Search for the cell housing the specified text and yield its [X, Y] center coordinate. 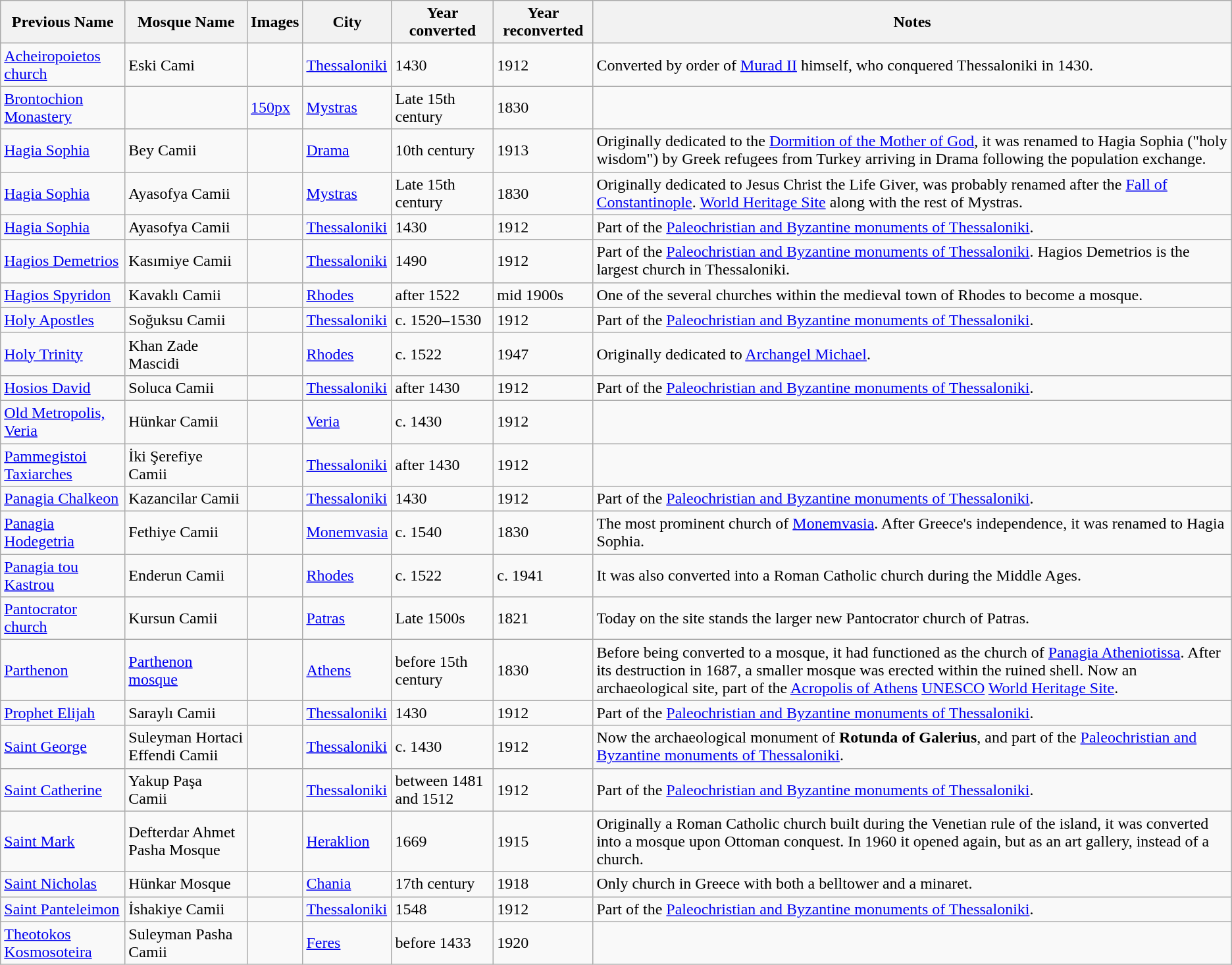
Feres [347, 943]
before 1433 [442, 943]
Drama [347, 150]
Panagia Hodegetria [63, 533]
Bey Camii [186, 150]
Prophet Elijah [63, 713]
c. 1941 [544, 575]
Defterdar Ahmet Pasha Mosque [186, 841]
Images [275, 22]
c. 1520–1530 [442, 320]
Old Metropolis, Veria [63, 421]
Hünkar Camii [186, 421]
Holy Apostles [63, 320]
One of the several churches within the medieval town of Rhodes to become a mosque. [912, 295]
City [347, 22]
before 15th century [442, 670]
Hagios Spyridon [63, 295]
1913 [544, 150]
mid 1900s [544, 295]
between 1481 and 1512 [442, 790]
1548 [442, 909]
Heraklion [347, 841]
Soluca Camii [186, 388]
Yakup Paşa Camii [186, 790]
Pantocrator church [63, 619]
Theotokos Kosmosoteira [63, 943]
İshakiye Camii [186, 909]
It was also converted into a Roman Catholic church during the Middle Ages. [912, 575]
1669 [442, 841]
Saint Nicholas [63, 884]
Acheiropoietos church [63, 65]
1918 [544, 884]
Soğuksu Camii [186, 320]
150px [275, 108]
Mosque Name [186, 22]
Saint Mark [63, 841]
Kasımiye Camii [186, 261]
1490 [442, 261]
Only church in Greece with both a belltower and a minaret. [912, 884]
Part of the Paleochristian and Byzantine monuments of Thessaloniki. Hagios Demetrios is the largest church in Thessaloniki. [912, 261]
1821 [544, 619]
1920 [544, 943]
10th century [442, 150]
İki Şerefiye Camii [186, 465]
Originally dedicated to Archangel Michael. [912, 354]
Brontochion Monastery [63, 108]
Notes [912, 22]
Athens [347, 670]
Parthenon mosque [186, 670]
Eski Cami [186, 65]
Year converted [442, 22]
Holy Trinity [63, 354]
Hagios Demetrios [63, 261]
Late 1500s [442, 619]
1947 [544, 354]
Khan Zade Mascidi [186, 354]
Kavaklı Camii [186, 295]
Panagia tou Kastrou [63, 575]
Chania [347, 884]
after 1522 [442, 295]
The most prominent church of Monemvasia. After Greece's independence, it was renamed to Hagia Sophia. [912, 533]
Kursun Camii [186, 619]
Veria [347, 421]
Today on the site stands the larger new Pantocrator church of Patras. [912, 619]
Previous Name [63, 22]
Year reconverted [544, 22]
Pammegistoi Taxiarches [63, 465]
Monemvasia [347, 533]
Kazancilar Camii [186, 499]
1915 [544, 841]
Parthenon [63, 670]
Hosios David [63, 388]
Patras [347, 619]
Now the archaeological monument of Rotunda of Galerius, and part of the Paleochristian and Byzantine monuments of Thessaloniki. [912, 746]
Enderun Camii [186, 575]
Suleyman Pasha Camii [186, 943]
Saint Catherine [63, 790]
Hünkar Mosque [186, 884]
17th century [442, 884]
Saraylı Camii [186, 713]
Saint George [63, 746]
Fethiye Camii [186, 533]
Suleyman Hortaci Effendi Camii [186, 746]
Converted by order of Murad II himself, who conquered Thessaloniki in 1430. [912, 65]
c. 1540 [442, 533]
Panagia Chalkeon [63, 499]
Saint Panteleimon [63, 909]
